Determine the (X, Y) coordinate at the center of the cell enclosing the given text.  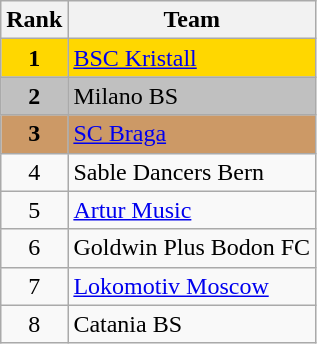
SC Braga (192, 134)
1 (34, 58)
Catania BS (192, 324)
Team (192, 20)
2 (34, 96)
Rank (34, 20)
5 (34, 210)
Artur Music (192, 210)
6 (34, 248)
7 (34, 286)
4 (34, 172)
Lokomotiv Moscow (192, 286)
Goldwin Plus Bodon FC (192, 248)
3 (34, 134)
8 (34, 324)
BSC Kristall (192, 58)
Milano BS (192, 96)
Sable Dancers Bern (192, 172)
